Determine the (x, y) coordinate at the center of the cell enclosing the given text.  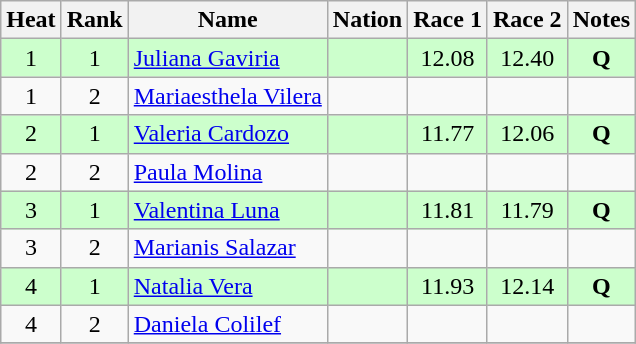
Natalia Vera (228, 286)
Race 2 (527, 20)
Rank (94, 20)
Juliana Gaviria (228, 58)
12.08 (448, 58)
Marianis Salazar (228, 248)
12.40 (527, 58)
Daniela Colilef (228, 324)
Nation (367, 20)
Mariaesthela Vilera (228, 96)
Name (228, 20)
11.93 (448, 286)
11.77 (448, 134)
11.79 (527, 210)
12.06 (527, 134)
Valeria Cardozo (228, 134)
11.81 (448, 210)
Notes (601, 20)
Race 1 (448, 20)
Paula Molina (228, 172)
12.14 (527, 286)
Valentina Luna (228, 210)
Heat (31, 20)
